Locate the cell with the specified text and output its [X, Y] center coordinate. 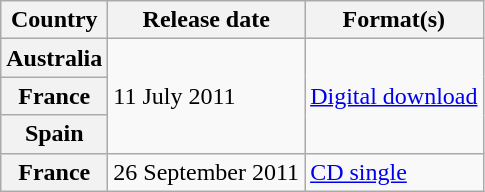
11 July 2011 [206, 96]
Spain [54, 134]
Australia [54, 58]
CD single [394, 172]
Release date [206, 20]
Digital download [394, 96]
Country [54, 20]
26 September 2011 [206, 172]
Format(s) [394, 20]
